Extract the (x, y) coordinate from the center of the cell holding the provided text.  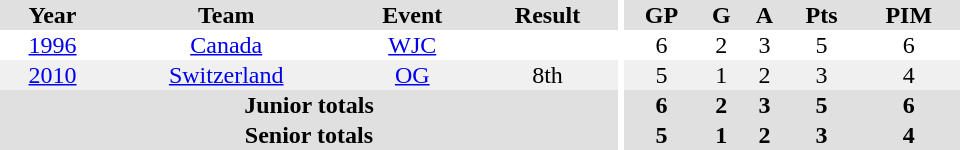
WJC (412, 45)
PIM (909, 15)
A (765, 15)
OG (412, 75)
Junior totals (309, 105)
Event (412, 15)
Team (226, 15)
Senior totals (309, 135)
Year (52, 15)
Result (548, 15)
Switzerland (226, 75)
Canada (226, 45)
GP (662, 15)
1996 (52, 45)
Pts (821, 15)
8th (548, 75)
G (722, 15)
2010 (52, 75)
